Return [X, Y] of the center of cell containing provided text 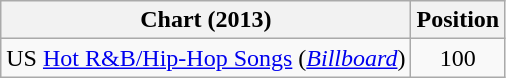
Chart (2013) [206, 20]
Position [458, 20]
100 [458, 58]
US Hot R&B/Hip-Hop Songs (Billboard) [206, 58]
